Scan for the cell matching the given text and deliver its [x, y] coordinate at center. 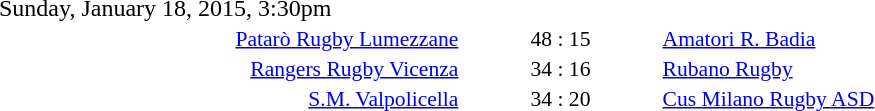
34 : 16 [560, 68]
48 : 15 [560, 38]
